Detect which cell encompasses the target text, then output its [x, y] center coordinate. 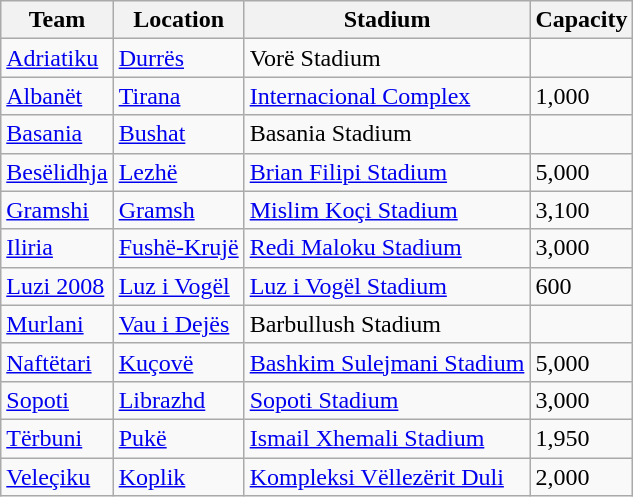
Luz i Vogël [178, 286]
Luzi 2008 [57, 286]
3,100 [582, 210]
Veleçiku [57, 477]
Mislim Koçi Stadium [387, 210]
Besëlidhja [57, 172]
Murlani [57, 324]
Tirana [178, 96]
Iliria [57, 248]
1,000 [582, 96]
600 [582, 286]
Kuçovë [178, 362]
Brian Filipi Stadium [387, 172]
Basania [57, 134]
Pukë [178, 438]
Tërbuni [57, 438]
Luz i Vogël Stadium [387, 286]
Barbullush Stadium [387, 324]
Lezhë [178, 172]
Sopoti [57, 400]
Naftëtari [57, 362]
Fushë-Krujë [178, 248]
Ismail Xhemali Stadium [387, 438]
2,000 [582, 477]
Capacity [582, 20]
Librazhd [178, 400]
Sopoti Stadium [387, 400]
Albanët [57, 96]
Vau i Dejës [178, 324]
Adriatiku [57, 58]
Redi Maloku Stadium [387, 248]
Gramsh [178, 210]
Koplik [178, 477]
Bushat [178, 134]
Internacional Complex [387, 96]
Gramshi [57, 210]
Location [178, 20]
Bashkim Sulejmani Stadium [387, 362]
Durrës [178, 58]
Stadium [387, 20]
Team [57, 20]
Vorë Stadium [387, 58]
Kompleksi Vëllezërit Duli [387, 477]
1,950 [582, 438]
Basania Stadium [387, 134]
